Output the (X, Y) coordinate of the center of the cell containing the given text.  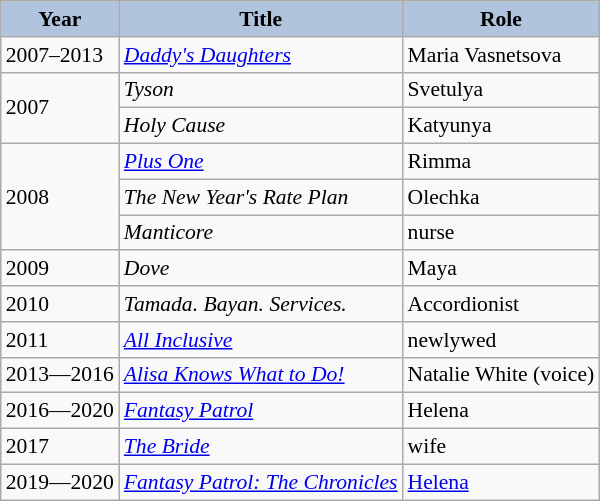
Svetulya (502, 90)
Natalie White (voice) (502, 375)
2009 (60, 269)
All Inclusive (261, 340)
Alisa Knows What to Do! (261, 375)
The New Year's Rate Plan (261, 197)
newlywed (502, 340)
2007 (60, 108)
Katyunya (502, 126)
Olechka (502, 197)
2011 (60, 340)
Maria Vasnetsova (502, 55)
Tyson (261, 90)
2019—2020 (60, 482)
Maya (502, 269)
2013—2016 (60, 375)
Plus One (261, 162)
wife (502, 447)
Daddy's Daughters (261, 55)
2007–2013 (60, 55)
Manticore (261, 233)
The Bride (261, 447)
2008 (60, 198)
Title (261, 19)
Role (502, 19)
Holy Cause (261, 126)
Fantasy Patrol (261, 411)
Dove (261, 269)
2016—2020 (60, 411)
2010 (60, 304)
nurse (502, 233)
Accordionist (502, 304)
Tamada. Bayan. Services. (261, 304)
2017 (60, 447)
Rimma (502, 162)
Year (60, 19)
Fantasy Patrol: The Chronicles (261, 482)
